For the text-containing cell, return its midpoint in (X, Y) coordinate format. 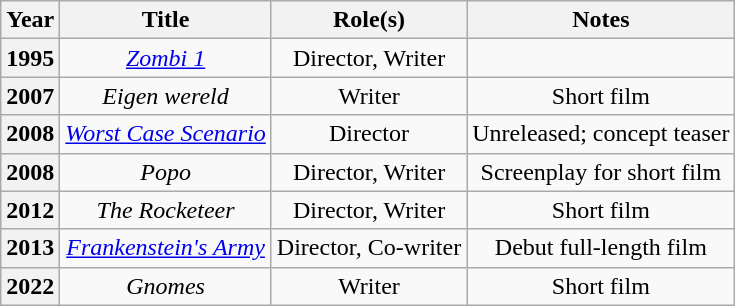
Director, Co-writer (368, 248)
The Rocketeer (166, 210)
Popo (166, 172)
Director (368, 134)
Debut full-length film (601, 248)
Eigen wereld (166, 96)
Year (30, 20)
Worst Case Scenario (166, 134)
Role(s) (368, 20)
Frankenstein's Army (166, 248)
Gnomes (166, 286)
Notes (601, 20)
2022 (30, 286)
2012 (30, 210)
Screenplay for short film (601, 172)
Title (166, 20)
1995 (30, 58)
Zombi 1 (166, 58)
Unreleased; concept teaser (601, 134)
2013 (30, 248)
2007 (30, 96)
